Pinpoint the cell where the given text exists, returning its [x, y] midpoint coordinate. 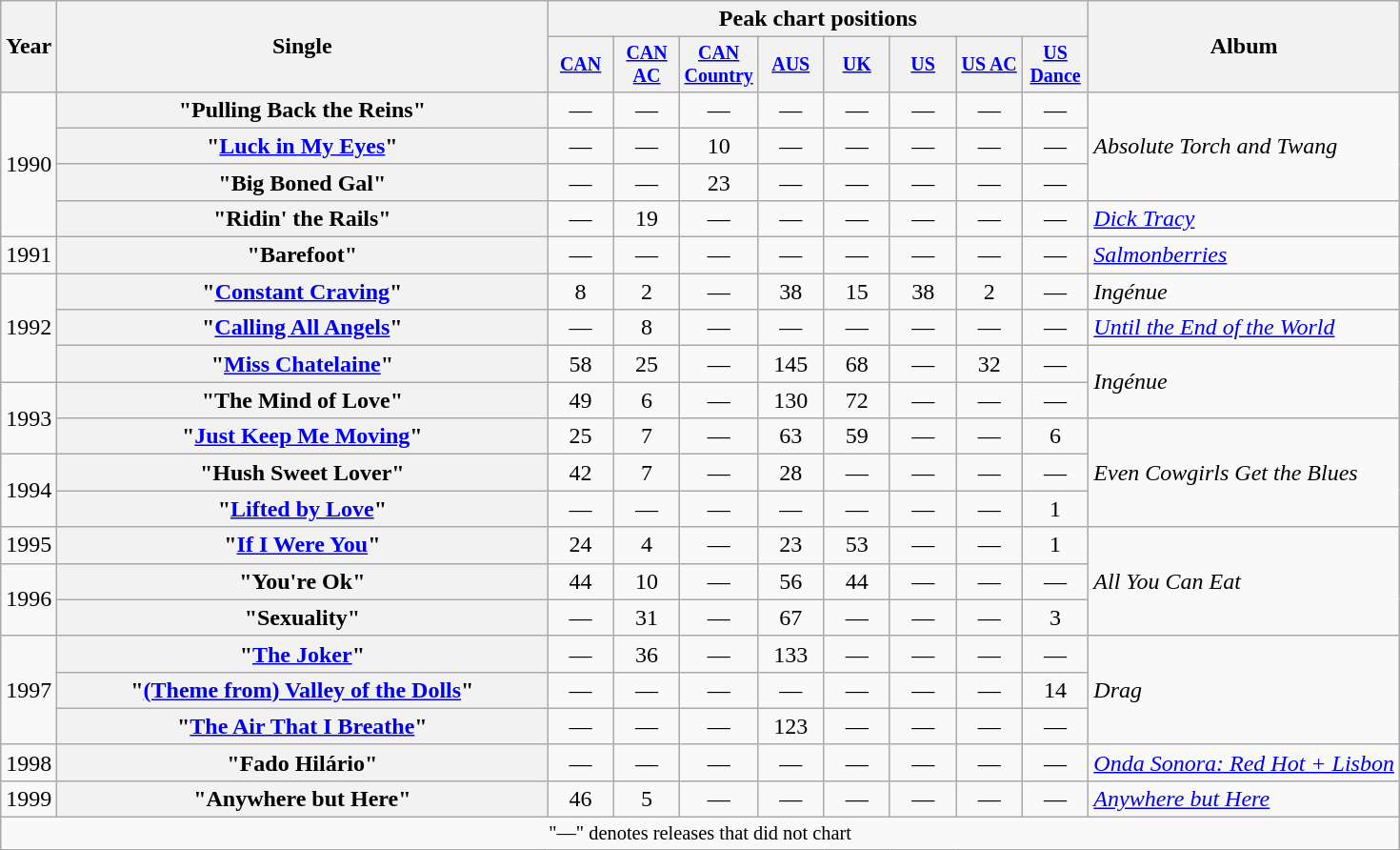
19 [646, 218]
5 [646, 799]
UK [857, 65]
"Ridin' the Rails" [303, 218]
1993 [29, 418]
1996 [29, 599]
AUS [790, 65]
CAN Country [719, 65]
"Pulling Back the Reins" [303, 110]
72 [857, 400]
68 [857, 364]
Salmonberries [1244, 255]
Dick Tracy [1244, 218]
31 [646, 617]
1997 [29, 690]
"Miss Chatelaine" [303, 364]
49 [581, 400]
"The Joker" [303, 654]
CAN [581, 65]
42 [581, 473]
US Dance [1055, 65]
"(Theme from) Valley of the Dolls" [303, 690]
46 [581, 799]
"If I Were You" [303, 545]
53 [857, 545]
1999 [29, 799]
CAN AC [646, 65]
Absolute Torch and Twang [1244, 146]
"Just Keep Me Moving" [303, 436]
28 [790, 473]
"Sexuality" [303, 617]
36 [646, 654]
3 [1055, 617]
US [922, 65]
Until the End of the World [1244, 328]
67 [790, 617]
"Luck in My Eyes" [303, 146]
"Big Boned Gal" [303, 182]
"—" denotes releases that did not chart [701, 834]
"Constant Craving" [303, 292]
All You Can Eat [1244, 581]
15 [857, 292]
Peak chart positions [818, 19]
133 [790, 654]
"Barefoot" [303, 255]
"Hush Sweet Lover" [303, 473]
Onda Sonora: Red Hot + Lisbon [1244, 762]
1992 [29, 328]
1990 [29, 164]
"Fado Hilário" [303, 762]
24 [581, 545]
Album [1244, 47]
63 [790, 436]
1995 [29, 545]
56 [790, 581]
"You're Ok" [303, 581]
"Calling All Angels" [303, 328]
"The Mind of Love" [303, 400]
123 [790, 726]
59 [857, 436]
"Anywhere but Here" [303, 799]
145 [790, 364]
"The Air That I Breathe" [303, 726]
Even Cowgirls Get the Blues [1244, 473]
Single [303, 47]
1998 [29, 762]
4 [646, 545]
32 [989, 364]
US AC [989, 65]
Year [29, 47]
Anywhere but Here [1244, 799]
1994 [29, 491]
58 [581, 364]
14 [1055, 690]
1991 [29, 255]
Drag [1244, 690]
130 [790, 400]
"Lifted by Love" [303, 509]
